Locate the cell with the specified text and output its (X, Y) center coordinate. 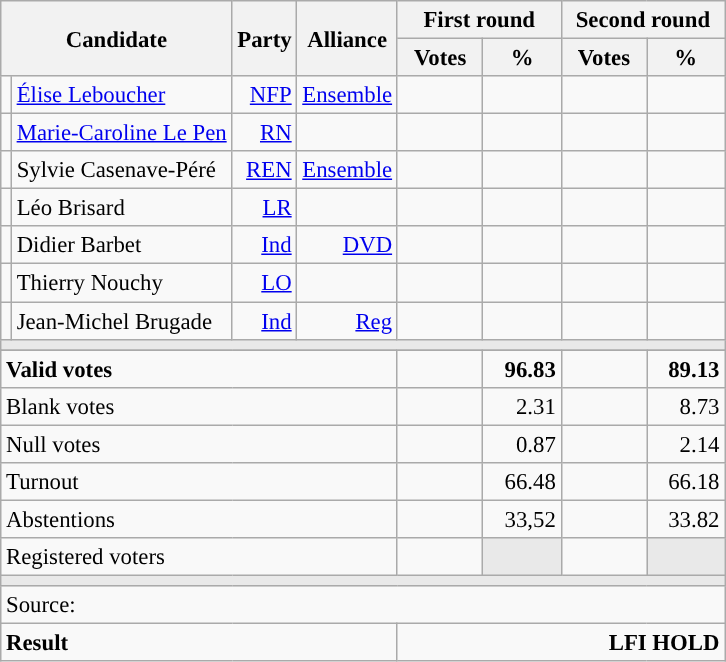
LFI HOLD (560, 643)
Abstentions (200, 519)
Jean-Michel Brugade (122, 321)
89.13 (686, 369)
Marie-Caroline Le Pen (122, 133)
Null votes (200, 444)
Élise Leboucher (122, 95)
Turnout (200, 482)
Valid votes (200, 369)
Second round (643, 20)
Reg (347, 321)
33.82 (686, 519)
0.87 (522, 444)
Registered voters (200, 557)
8.73 (686, 406)
Candidate (116, 38)
Party (264, 38)
Alliance (347, 38)
Result (200, 643)
Léo Brisard (122, 208)
First round (479, 20)
Source: (363, 605)
DVD (347, 245)
Sylvie Casenave-Péré (122, 170)
LO (264, 283)
96.83 (522, 369)
Blank votes (200, 406)
2.31 (522, 406)
66.18 (686, 482)
Thierry Nouchy (122, 283)
2.14 (686, 444)
RN (264, 133)
Didier Barbet (122, 245)
33,52 (522, 519)
66.48 (522, 482)
LR (264, 208)
REN (264, 170)
NFP (264, 95)
